Determine the [x, y] coordinate at the center of the cell enclosing the given text.  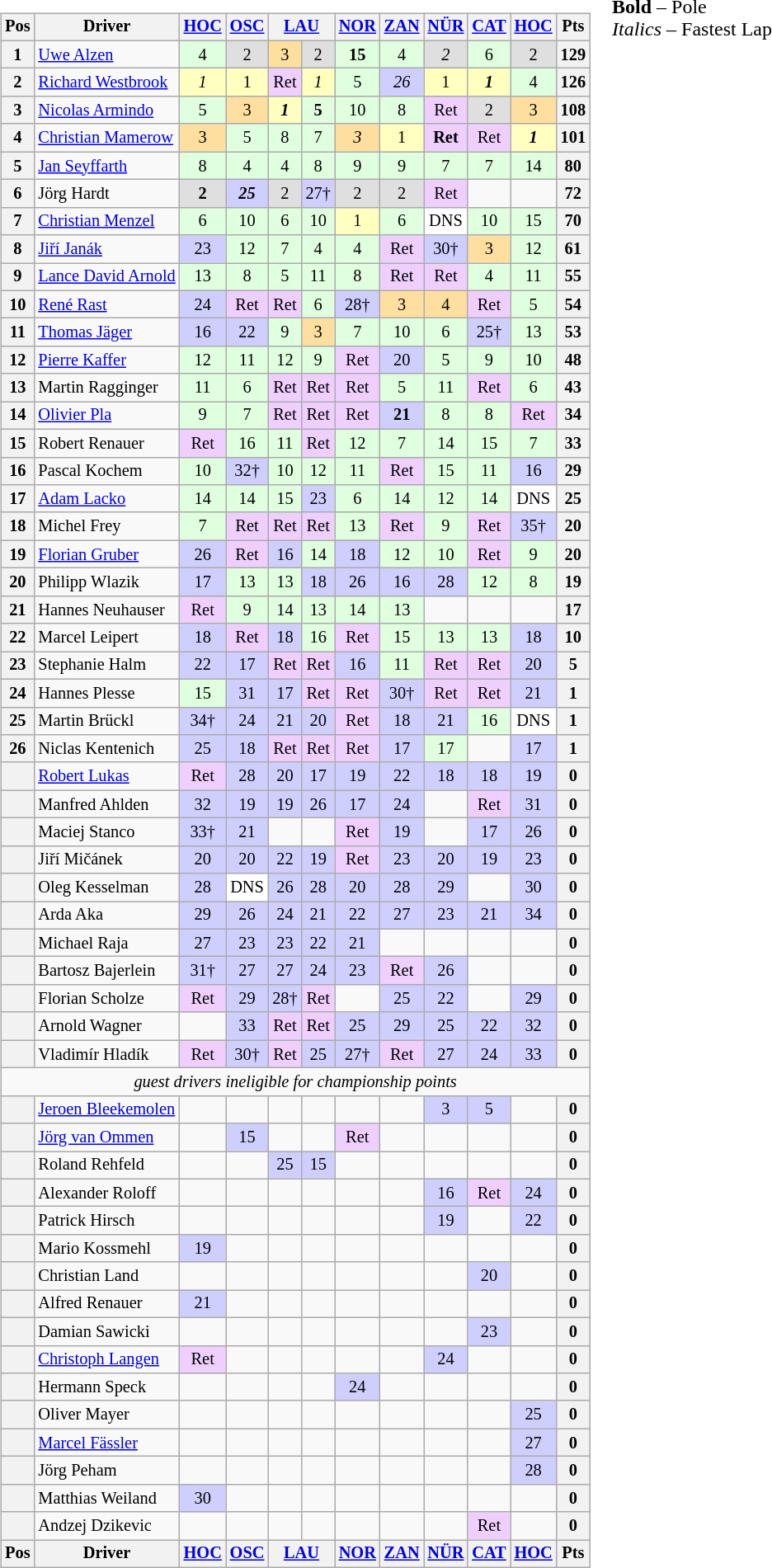
Robert Renauer [106, 443]
101 [573, 138]
Alexander Roloff [106, 1193]
Michel Frey [106, 526]
Olivier Pla [106, 416]
Stephanie Halm [106, 666]
126 [573, 82]
Niclas Kentenich [106, 749]
Martin Brückl [106, 721]
80 [573, 166]
129 [573, 54]
Hannes Neuhauser [106, 610]
René Rast [106, 304]
Jeroen Bleekemolen [106, 1109]
Jiří Janák [106, 249]
Arnold Wagner [106, 1026]
72 [573, 194]
53 [573, 332]
guest drivers ineligible for championship points [295, 1082]
Christoph Langen [106, 1359]
Nicolas Armindo [106, 111]
Marcel Fässler [106, 1443]
108 [573, 111]
54 [573, 304]
Adam Lacko [106, 499]
Jan Seyffarth [106, 166]
Hermann Speck [106, 1387]
Christian Mamerow [106, 138]
Vladimír Hladík [106, 1054]
48 [573, 360]
Andzej Dzikevic [106, 1526]
Robert Lukas [106, 776]
Hannes Plesse [106, 693]
Maciej Stanco [106, 832]
Martin Ragginger [106, 388]
Jörg Hardt [106, 194]
Philipp Wlazik [106, 582]
Pierre Kaffer [106, 360]
Manfred Ahlden [106, 804]
32† [247, 471]
Mario Kossmehl [106, 1249]
Christian Menzel [106, 221]
Jörg Peham [106, 1471]
43 [573, 388]
Bartosz Bajerlein [106, 971]
Lance David Arnold [106, 277]
Jörg van Ommen [106, 1137]
Michael Raja [106, 943]
Pascal Kochem [106, 471]
31† [203, 971]
Oleg Kesselman [106, 888]
33† [203, 832]
Florian Scholze [106, 999]
34† [203, 721]
Christian Land [106, 1276]
Uwe Alzen [106, 54]
70 [573, 221]
Richard Westbrook [106, 82]
Jiří Mičánek [106, 859]
Marcel Leipert [106, 638]
Matthias Weiland [106, 1498]
Arda Aka [106, 916]
35† [534, 526]
Damian Sawicki [106, 1331]
25† [488, 332]
Patrick Hirsch [106, 1221]
Alfred Renauer [106, 1304]
Roland Rehfeld [106, 1165]
Florian Gruber [106, 554]
Oliver Mayer [106, 1415]
Thomas Jäger [106, 332]
55 [573, 277]
61 [573, 249]
